Scan for the cell matching the given text and deliver its (x, y) coordinate at center. 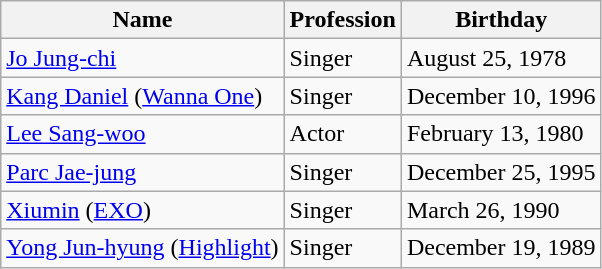
Name (142, 20)
December 19, 1989 (501, 248)
Jo Jung-chi (142, 58)
December 10, 1996 (501, 96)
Yong Jun-hyung (Highlight) (142, 248)
December 25, 1995 (501, 172)
Parc Jae-jung (142, 172)
Lee Sang-woo (142, 134)
Birthday (501, 20)
February 13, 1980 (501, 134)
Profession (342, 20)
August 25, 1978 (501, 58)
Kang Daniel (Wanna One) (142, 96)
Actor (342, 134)
March 26, 1990 (501, 210)
Xiumin (EXO) (142, 210)
